Return the [x, y] coordinate for the center point of the cell that contains the specified text.  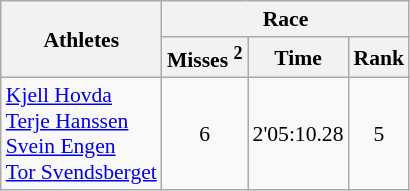
Time [298, 58]
Misses 2 [205, 58]
6 [205, 134]
Kjell HovdaTerje HanssenSvein EngenTor Svendsberget [82, 134]
Athletes [82, 40]
5 [380, 134]
Rank [380, 58]
Race [286, 19]
2'05:10.28 [298, 134]
